Find where the given text appears and provide that cell's center as [x, y] coordinate. 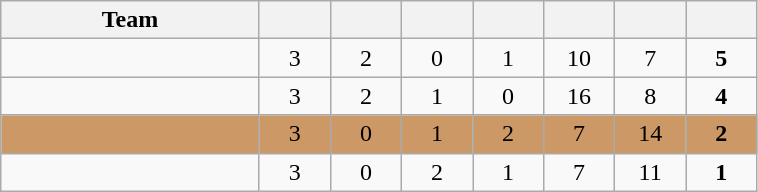
10 [580, 58]
16 [580, 96]
11 [650, 172]
14 [650, 134]
Team [130, 20]
8 [650, 96]
4 [722, 96]
5 [722, 58]
